Scan for the cell matching the given text and deliver its [x, y] coordinate at center. 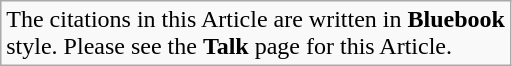
The citations in this Article are written in Bluebookstyle. Please see the Talk page for this Article. [256, 34]
